Return (X, Y) of the center of cell containing provided text 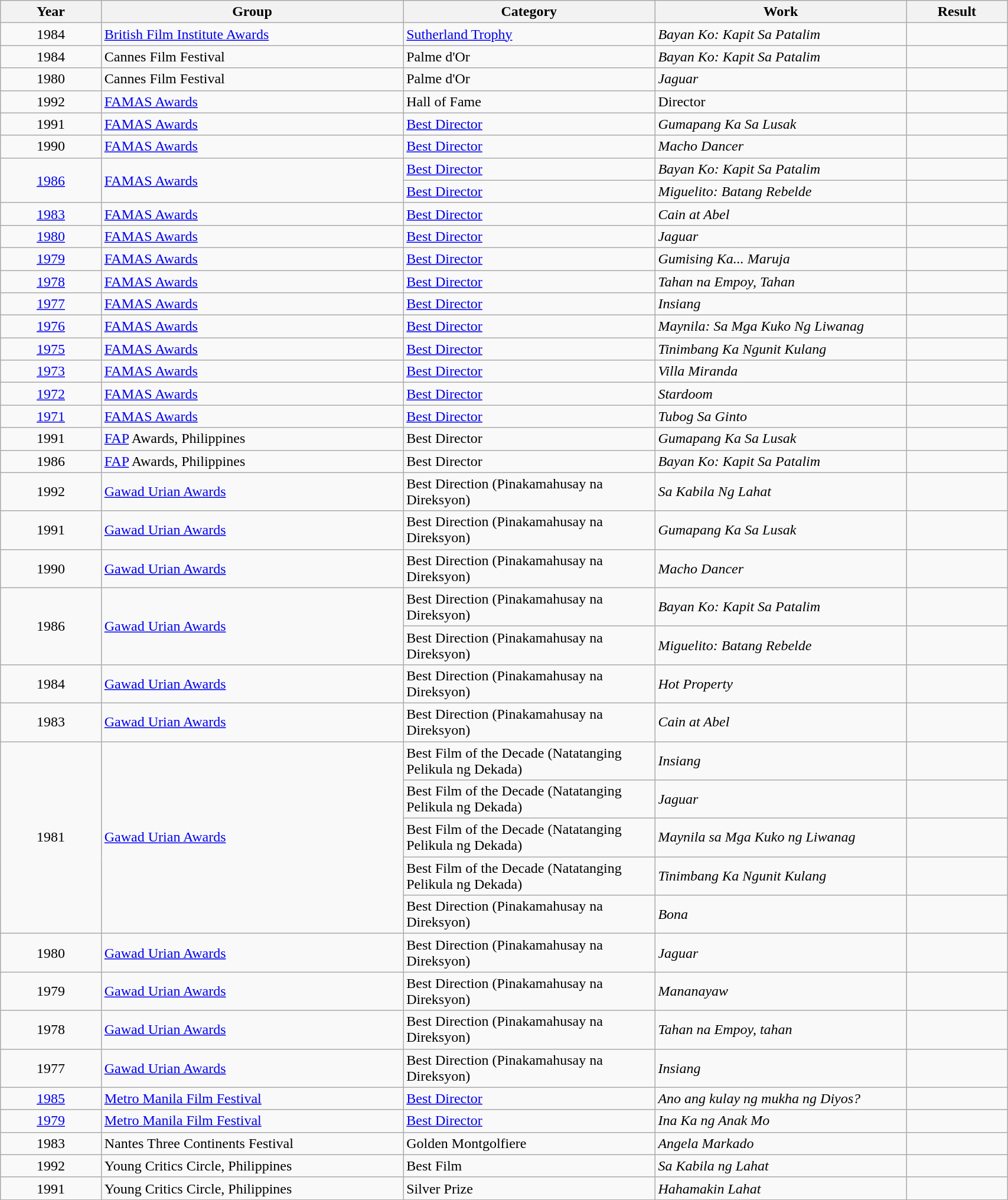
Nantes Three Continents Festival (252, 1143)
1972 (51, 394)
Sutherland Trophy (529, 34)
Bona (781, 914)
Tubog Sa Ginto (781, 416)
Maynila sa Mga Kuko ng Liwanag (781, 837)
Ina Ka ng Anak Mo (781, 1121)
1973 (51, 371)
1976 (51, 327)
Maynila: Sa Mga Kuko Ng Liwanag (781, 327)
1975 (51, 349)
1985 (51, 1098)
Work (781, 12)
Tahan na Empoy, tahan (781, 1030)
Hahamakin Lahat (781, 1188)
Silver Prize (529, 1188)
Sa Kabila Ng Lahat (781, 491)
Gumising Ka... Maruja (781, 259)
Director (781, 102)
Hot Property (781, 684)
Hall of Fame (529, 102)
Year (51, 12)
Category (529, 12)
Group (252, 12)
Result (957, 12)
1981 (51, 837)
Ano ang kulay ng mukha ng Diyos? (781, 1098)
Stardoom (781, 394)
1971 (51, 416)
Mananayaw (781, 991)
Best Film (529, 1166)
Angela Markado (781, 1143)
British Film Institute Awards (252, 34)
Tahan na Empoy, Tahan (781, 282)
Golden Montgolfiere (529, 1143)
Villa Miranda (781, 371)
Sa Kabila ng Lahat (781, 1166)
